Detect which cell encompasses the target text, then output its (X, Y) center coordinate. 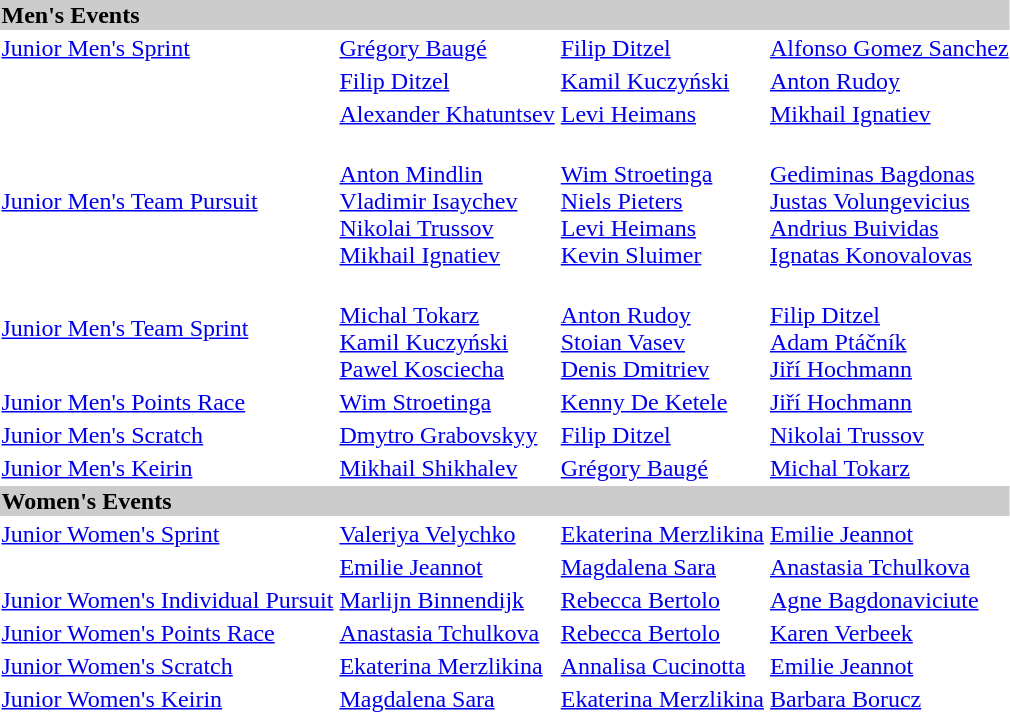
Junior Men's Team Sprint (168, 328)
Anton Rudoy (889, 81)
Alexander Khatuntsev (447, 114)
Filip DitzelAdam PtáčníkJiří Hochmann (889, 328)
Men's Events (505, 15)
Gediminas Bagdonas Justas VolungeviciusAndrius BuividasIgnatas Konovalovas (889, 201)
Kenny De Ketele (662, 402)
Anton RudoyStoian VasevDenis Dmitriev (662, 328)
Mikhail Shikhalev (447, 468)
Valeriya Velychko (447, 534)
Karen Verbeek (889, 633)
Nikolai Trussov (889, 435)
Levi Heimans (662, 114)
Junior Women's Scratch (168, 666)
Michal Tokarz (889, 468)
Anton MindlinVladimir IsaychevNikolai Trussov Mikhail Ignatiev (447, 201)
Junior Women's Points Race (168, 633)
Junior Men's Scratch (168, 435)
Alfonso Gomez Sanchez (889, 48)
Women's Events (505, 501)
Dmytro Grabovskyy (447, 435)
Wim Stroetinga (447, 402)
Junior Women's Sprint (168, 534)
Junior Men's Points Race (168, 402)
Agne Bagdonaviciute (889, 600)
Annalisa Cucinotta (662, 666)
Kamil Kuczyński (662, 81)
Wim StroetingaNiels Pieters Levi Heimans Kevin Sluimer (662, 201)
Mikhail Ignatiev (889, 114)
Marlijn Binnendijk (447, 600)
Jiří Hochmann (889, 402)
Junior Women's Individual Pursuit (168, 600)
Junior Men's Keirin (168, 468)
Junior Men's Team Pursuit (168, 201)
Magdalena Sara (662, 567)
Michal Tokarz Kamil Kuczyński Pawel Kosciecha (447, 328)
Junior Men's Sprint (168, 48)
